Determine the [x, y] coordinate at the center of the cell enclosing the given text.  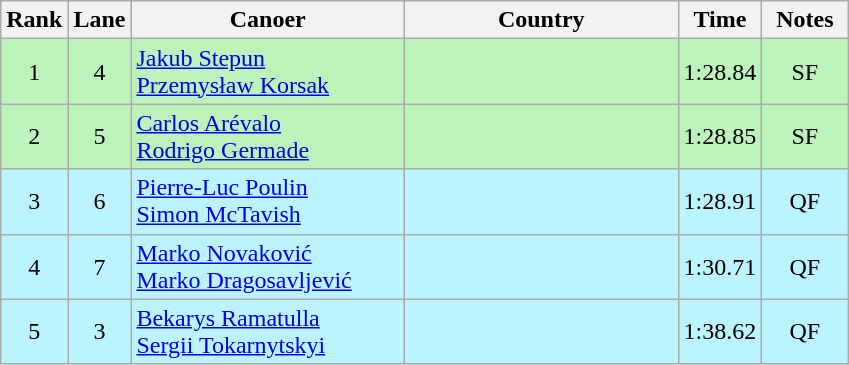
6 [100, 202]
Carlos ArévaloRodrigo Germade [268, 136]
1:38.62 [720, 332]
Bekarys RamatullaSergii Tokarnytskyi [268, 332]
Rank [34, 20]
1:30.71 [720, 266]
Lane [100, 20]
Pierre-Luc PoulinSimon McTavish [268, 202]
Jakub StepunPrzemysław Korsak [268, 72]
1:28.84 [720, 72]
7 [100, 266]
Canoer [268, 20]
Marko NovakovićMarko Dragosavljević [268, 266]
1 [34, 72]
1:28.91 [720, 202]
Country [541, 20]
1:28.85 [720, 136]
Time [720, 20]
Notes [805, 20]
2 [34, 136]
